Provide the (X, Y) coordinate of the cell's center where the given text is located.  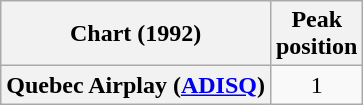
Chart (1992) (136, 34)
Quebec Airplay (ADISQ) (136, 85)
Peakposition (316, 34)
1 (316, 85)
